Return the (X, Y) coordinate for the center point of the cell that contains the specified text.  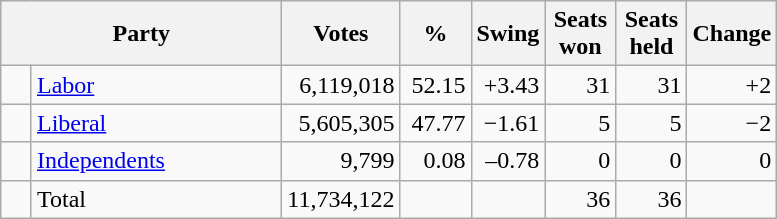
Total (156, 199)
0.08 (436, 161)
5,605,305 (341, 123)
11,734,122 (341, 199)
Votes (341, 34)
Independents (156, 161)
Seats won (580, 34)
Labor (156, 85)
Liberal (156, 123)
Change (732, 34)
–0.78 (508, 161)
9,799 (341, 161)
% (436, 34)
−1.61 (508, 123)
+2 (732, 85)
6,119,018 (341, 85)
Swing (508, 34)
Seats held (652, 34)
52.15 (436, 85)
−2 (732, 123)
47.77 (436, 123)
Party (142, 34)
+3.43 (508, 85)
